For the text-containing cell, return its midpoint in [x, y] coordinate format. 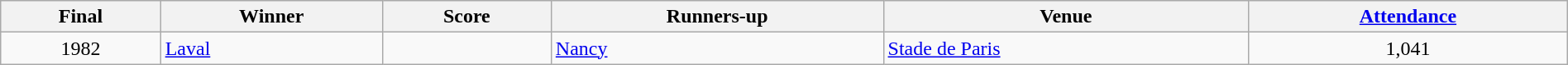
Final [81, 17]
Venue [1066, 17]
Nancy [717, 48]
Stade de Paris [1066, 48]
1982 [81, 48]
Attendance [1408, 17]
Winner [271, 17]
Runners-up [717, 17]
Score [466, 17]
1,041 [1408, 48]
Laval [271, 48]
